Pinpoint the cell where the given text exists, returning its [X, Y] midpoint coordinate. 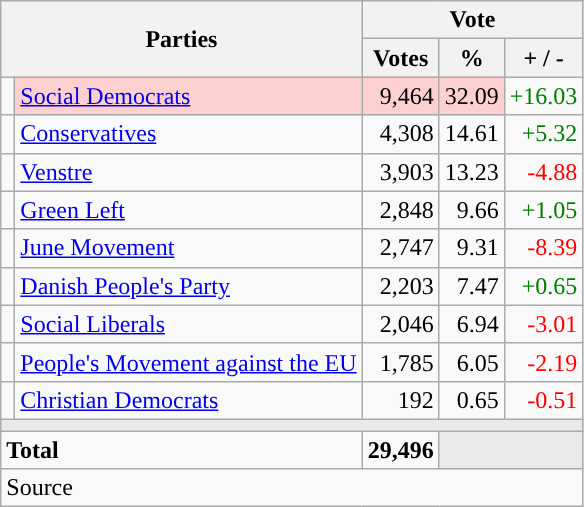
Total [182, 449]
Danish People's Party [188, 286]
2,203 [400, 286]
June Movement [188, 248]
9,464 [400, 96]
Social Liberals [188, 324]
Vote [472, 20]
Green Left [188, 210]
2,046 [400, 324]
Christian Democrats [188, 400]
7.47 [472, 286]
6.94 [472, 324]
+16.03 [544, 96]
-8.39 [544, 248]
13.23 [472, 172]
2,747 [400, 248]
-4.88 [544, 172]
Votes [400, 58]
1,785 [400, 362]
6.05 [472, 362]
Venstre [188, 172]
3,903 [400, 172]
9.66 [472, 210]
14.61 [472, 134]
192 [400, 400]
Social Democrats [188, 96]
Parties [182, 39]
+0.65 [544, 286]
% [472, 58]
2,848 [400, 210]
People's Movement against the EU [188, 362]
-3.01 [544, 324]
Source [292, 488]
0.65 [472, 400]
+ / - [544, 58]
+1.05 [544, 210]
-2.19 [544, 362]
Conservatives [188, 134]
+5.32 [544, 134]
32.09 [472, 96]
29,496 [400, 449]
-0.51 [544, 400]
4,308 [400, 134]
9.31 [472, 248]
